Pinpoint the cell where the given text exists, returning its (X, Y) midpoint coordinate. 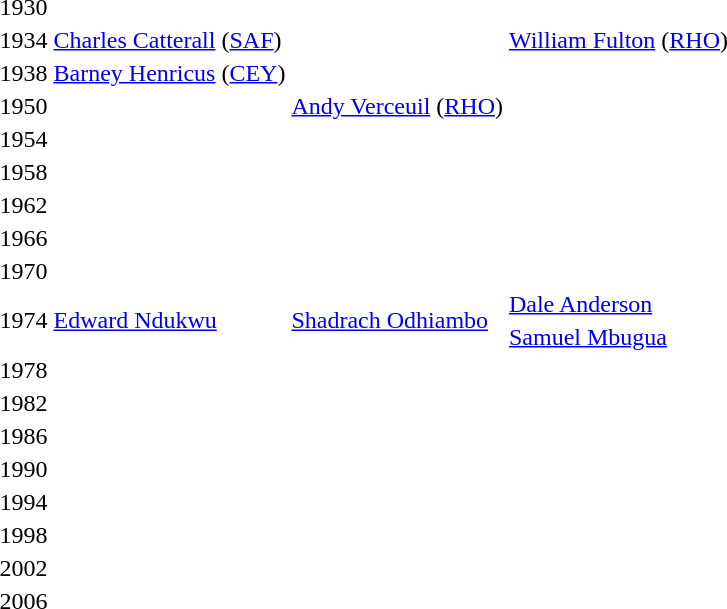
Andy Verceuil (RHO) (398, 106)
Barney Henricus (CEY) (170, 73)
Shadrach Odhiambo (398, 320)
Charles Catterall (SAF) (170, 40)
Edward Ndukwu (170, 320)
